Find where the given text appears and provide that cell's center as [X, Y] coordinate. 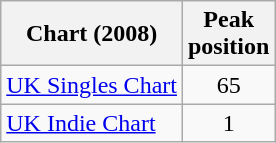
UK Indie Chart [92, 123]
Peakposition [228, 34]
Chart (2008) [92, 34]
1 [228, 123]
65 [228, 85]
UK Singles Chart [92, 85]
